Output the [x, y] coordinate of the center of the cell containing the given text.  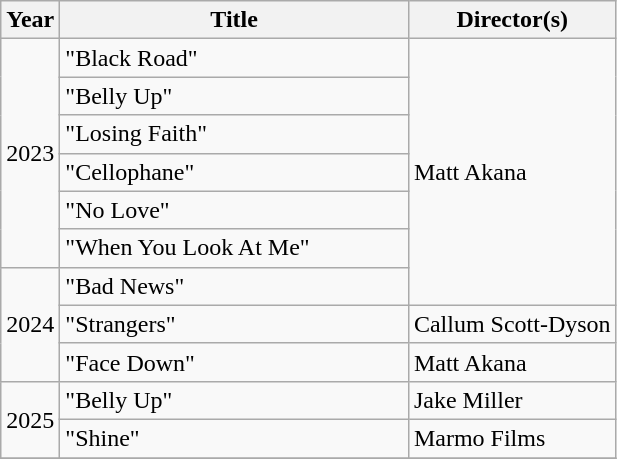
"Bad News" [234, 286]
"Cellophane" [234, 172]
"Strangers" [234, 324]
"Black Road" [234, 58]
2024 [30, 324]
"Losing Faith" [234, 134]
Year [30, 20]
2023 [30, 153]
"Shine" [234, 438]
"When You Look At Me" [234, 248]
Marmo Films [512, 438]
"No Love" [234, 210]
Director(s) [512, 20]
"Face Down" [234, 362]
2025 [30, 419]
Jake Miller [512, 400]
Title [234, 20]
Callum Scott-Dyson [512, 324]
